Detect which cell encompasses the target text, then output its (x, y) center coordinate. 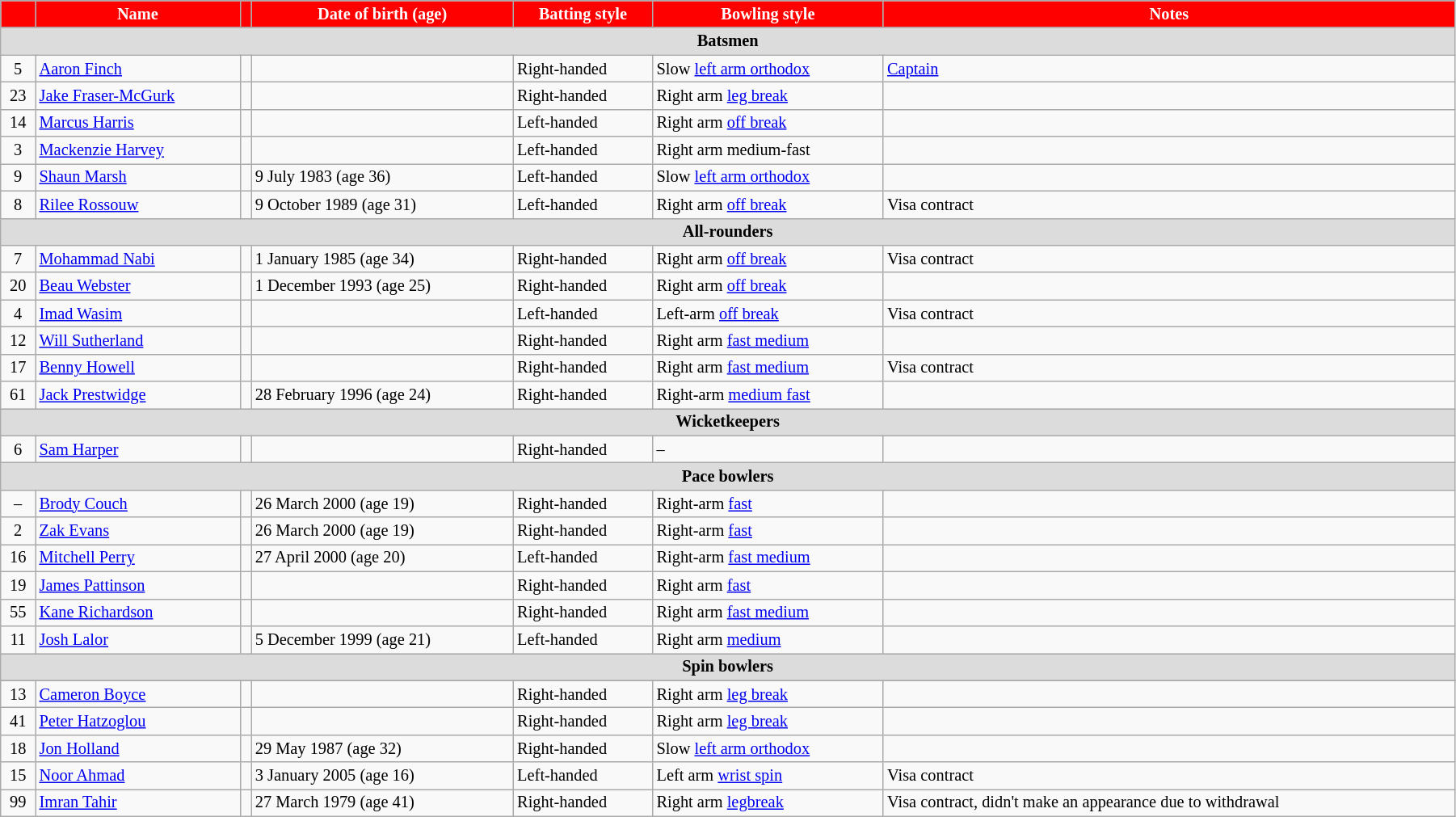
23 (18, 95)
1 January 1985 (age 34) (382, 259)
8 (18, 204)
27 March 1979 (age 41) (382, 802)
Brody Couch (137, 503)
Pace bowlers (728, 476)
61 (18, 395)
3 (18, 150)
99 (18, 802)
James Pattinson (137, 585)
Mackenzie Harvey (137, 150)
Imad Wasim (137, 314)
18 (18, 748)
Mitchell Perry (137, 558)
Jon Holland (137, 748)
Left arm wrist spin (768, 776)
6 (18, 449)
Right arm medium-fast (768, 150)
Spin bowlers (728, 667)
13 (18, 694)
Right arm medium (768, 639)
Visa contract, didn't make an appearance due to withdrawal (1168, 802)
Josh Lalor (137, 639)
3 January 2005 (age 16) (382, 776)
Jack Prestwidge (137, 395)
20 (18, 286)
9 July 1983 (age 36) (382, 177)
Name (137, 14)
Cameron Boyce (137, 694)
2 (18, 531)
Bowling style (768, 14)
Left-arm off break (768, 314)
Captain (1168, 69)
9 (18, 177)
28 February 1996 (age 24) (382, 395)
15 (18, 776)
Wicketkeepers (728, 422)
11 (18, 639)
Benny Howell (137, 368)
14 (18, 123)
Rilee Rossouw (137, 204)
5 (18, 69)
41 (18, 721)
Peter Hatzoglou (137, 721)
27 April 2000 (age 20) (382, 558)
Kane Richardson (137, 613)
Date of birth (age) (382, 14)
Will Sutherland (137, 340)
Batting style (583, 14)
29 May 1987 (age 32) (382, 748)
Zak Evans (137, 531)
All-rounders (728, 232)
Right-arm medium fast (768, 395)
Notes (1168, 14)
4 (18, 314)
Batsmen (728, 41)
19 (18, 585)
Right-arm fast medium (768, 558)
Aaron Finch (137, 69)
12 (18, 340)
Jake Fraser-McGurk (137, 95)
Marcus Harris (137, 123)
Sam Harper (137, 449)
Right arm legbreak (768, 802)
1 December 1993 (age 25) (382, 286)
Mohammad Nabi (137, 259)
Shaun Marsh (137, 177)
9 October 1989 (age 31) (382, 204)
5 December 1999 (age 21) (382, 639)
Beau Webster (137, 286)
Imran Tahir (137, 802)
7 (18, 259)
17 (18, 368)
Noor Ahmad (137, 776)
16 (18, 558)
Right arm fast (768, 585)
55 (18, 613)
